Extract the (X, Y) coordinate from the center of the cell holding the provided text.  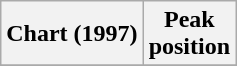
Peakposition (189, 34)
Chart (1997) (72, 34)
